Return [x, y] of the center of cell containing provided text 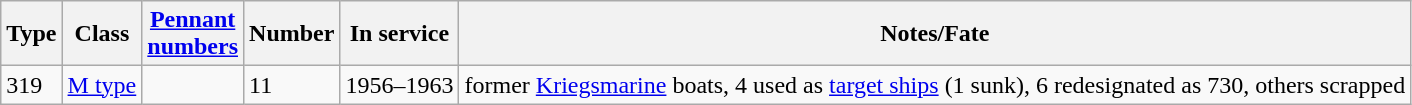
Class [102, 34]
Notes/Fate [935, 34]
1956–1963 [400, 85]
M type [102, 85]
11 [292, 85]
Number [292, 34]
In service [400, 34]
Type [32, 34]
former Kriegsmarine boats, 4 used as target ships (1 sunk), 6 redesignated as 730, others scrapped [935, 85]
319 [32, 85]
Pennantnumbers [193, 34]
